Search for the cell housing the specified text and yield its [x, y] center coordinate. 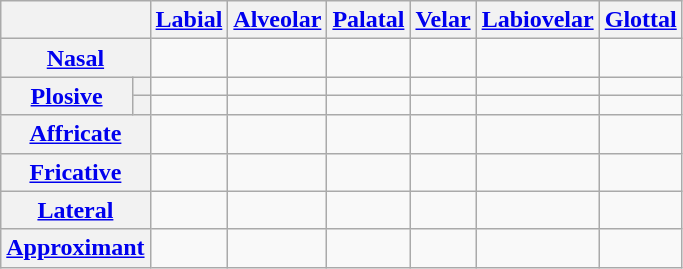
Affricate [76, 134]
Plosive [67, 96]
Approximant [76, 248]
Fricative [76, 172]
Velar [443, 20]
Labiovelar [538, 20]
Palatal [368, 20]
Glottal [640, 20]
Labial [189, 20]
Nasal [76, 58]
Lateral [76, 210]
Alveolar [278, 20]
